Identify which cell holds the provided text, then report its [X, Y] central coordinate. 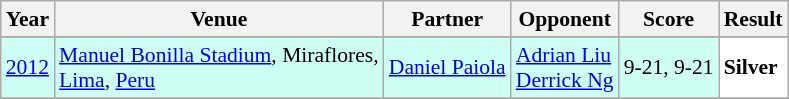
9-21, 9-21 [669, 68]
Daniel Paiola [448, 68]
Opponent [565, 19]
2012 [28, 68]
Adrian Liu Derrick Ng [565, 68]
Result [754, 19]
Manuel Bonilla Stadium, Miraflores,Lima, Peru [219, 68]
Silver [754, 68]
Score [669, 19]
Partner [448, 19]
Venue [219, 19]
Year [28, 19]
